Extract the (X, Y) coordinate from the center of the cell holding the provided text.  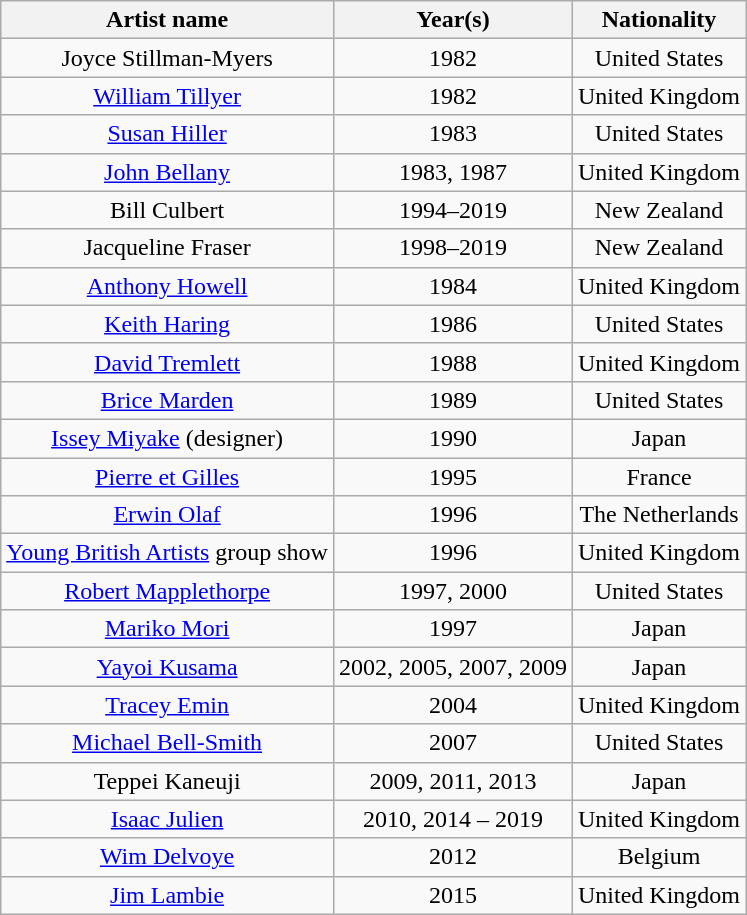
1986 (452, 324)
Wim Delvoye (168, 857)
1990 (452, 438)
Joyce Stillman-Myers (168, 58)
1998–2019 (452, 248)
Nationality (660, 20)
Brice Marden (168, 400)
Young British Artists group show (168, 553)
1995 (452, 477)
2007 (452, 743)
2012 (452, 857)
1988 (452, 362)
Erwin Olaf (168, 515)
Isaac Julien (168, 819)
Robert Mapplethorpe (168, 591)
Tracey Emin (168, 705)
Michael Bell-Smith (168, 743)
Jim Lambie (168, 895)
1989 (452, 400)
2015 (452, 895)
1983 (452, 134)
Bill Culbert (168, 210)
2004 (452, 705)
1997 (452, 629)
Anthony Howell (168, 286)
Susan Hiller (168, 134)
1983, 1987 (452, 172)
2009, 2011, 2013 (452, 781)
The Netherlands (660, 515)
William Tillyer (168, 96)
1984 (452, 286)
David Tremlett (168, 362)
2002, 2005, 2007, 2009 (452, 667)
Jacqueline Fraser (168, 248)
Artist name (168, 20)
France (660, 477)
Issey Miyake (designer) (168, 438)
Year(s) (452, 20)
John Bellany (168, 172)
Yayoi Kusama (168, 667)
Keith Haring (168, 324)
Belgium (660, 857)
1997, 2000 (452, 591)
1994–2019 (452, 210)
2010, 2014 – 2019 (452, 819)
Mariko Mori (168, 629)
Pierre et Gilles (168, 477)
Teppei Kaneuji (168, 781)
